Identify which cell holds the provided text, then report its [X, Y] central coordinate. 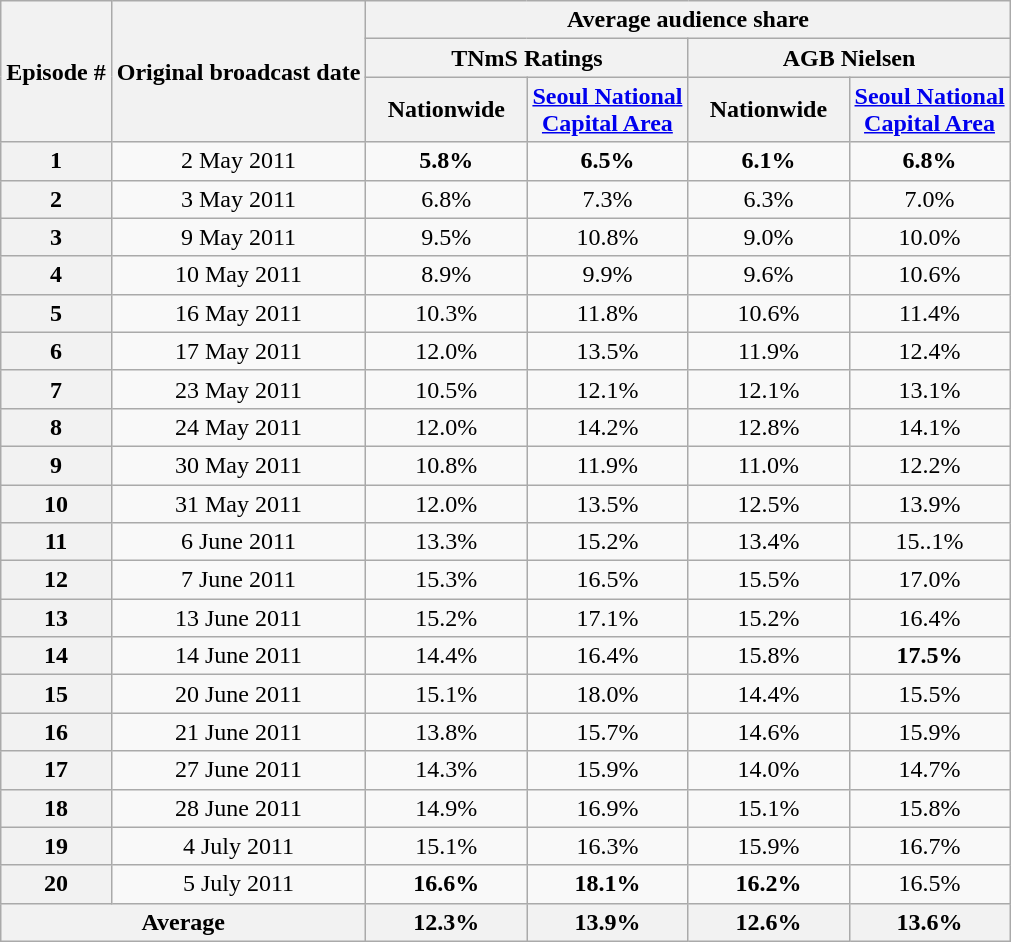
17.0% [930, 580]
18 [56, 808]
6 [56, 351]
1 [56, 161]
13 June 2011 [238, 618]
16.6% [446, 884]
14.3% [446, 770]
5 July 2011 [238, 884]
5 [56, 313]
13.4% [768, 542]
11.0% [768, 465]
15 [56, 694]
9 [56, 465]
28 June 2011 [238, 808]
27 June 2011 [238, 770]
13.8% [446, 732]
10 May 2011 [238, 275]
12.5% [768, 503]
10.5% [446, 389]
12.6% [768, 922]
6.3% [768, 199]
17.5% [930, 656]
13 [56, 618]
15.3% [446, 580]
2 [56, 199]
31 May 2011 [238, 503]
7.0% [930, 199]
Episode # [56, 72]
19 [56, 846]
14 [56, 656]
15..1% [930, 542]
16.2% [768, 884]
6 June 2011 [238, 542]
5.8% [446, 161]
AGB Nielsen [849, 58]
11.8% [608, 313]
9.5% [446, 237]
12.8% [768, 427]
13.1% [930, 389]
14.2% [608, 427]
10.0% [930, 237]
14.0% [768, 770]
4 [56, 275]
24 May 2011 [238, 427]
16 May 2011 [238, 313]
8 [56, 427]
23 May 2011 [238, 389]
10 [56, 503]
12.4% [930, 351]
16.9% [608, 808]
3 [56, 237]
20 [56, 884]
12.2% [930, 465]
17.1% [608, 618]
7 June 2011 [238, 580]
14.9% [446, 808]
16 [56, 732]
10.3% [446, 313]
18.0% [608, 694]
8.9% [446, 275]
17 [56, 770]
9.9% [608, 275]
13.3% [446, 542]
7.3% [608, 199]
14 June 2011 [238, 656]
13.6% [930, 922]
11.4% [930, 313]
11 [56, 542]
18.1% [608, 884]
2 May 2011 [238, 161]
21 June 2011 [238, 732]
4 July 2011 [238, 846]
9.0% [768, 237]
9 May 2011 [238, 237]
20 June 2011 [238, 694]
Original broadcast date [238, 72]
12 [56, 580]
14.1% [930, 427]
14.7% [930, 770]
TNmS Ratings [527, 58]
7 [56, 389]
6.1% [768, 161]
6.5% [608, 161]
3 May 2011 [238, 199]
16.3% [608, 846]
Average audience share [688, 20]
Average [184, 922]
16.7% [930, 846]
14.6% [768, 732]
12.3% [446, 922]
30 May 2011 [238, 465]
17 May 2011 [238, 351]
15.7% [608, 732]
9.6% [768, 275]
